Pinpoint the cell where the given text exists, returning its (x, y) midpoint coordinate. 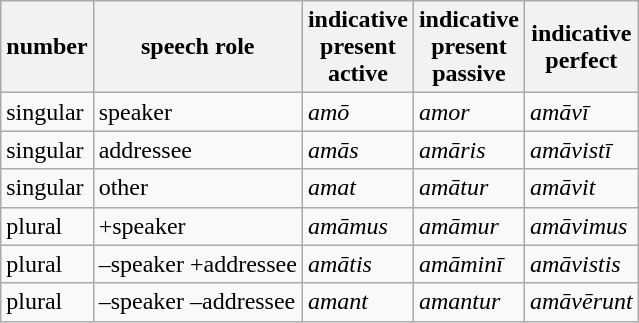
amāris (468, 150)
other (198, 188)
speech role (198, 47)
number (47, 47)
speaker (198, 112)
amātur (468, 188)
amāvī (581, 112)
+speaker (198, 226)
amāmus (358, 226)
amāmur (468, 226)
addressee (198, 150)
amāvimus (581, 226)
amāvistī (581, 150)
amō (358, 112)
–speaker –addressee (198, 302)
amāvērunt (581, 302)
amāvistis (581, 264)
amantur (468, 302)
indicativepresentpassive (468, 47)
amāvit (581, 188)
indicativepresentactive (358, 47)
–speaker +addressee (198, 264)
amātis (358, 264)
amās (358, 150)
amāminī (468, 264)
amat (358, 188)
amor (468, 112)
indicativeperfect (581, 47)
amant (358, 302)
